Capture the cell that displays the provided text and extract its [x, y] central coordinate. 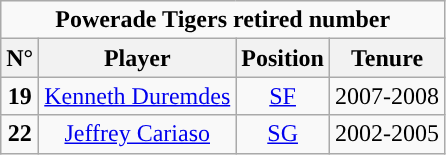
Player [138, 58]
Kenneth Duremdes [138, 96]
SG [283, 134]
2007-2008 [388, 96]
N° [20, 58]
Jeffrey Cariaso [138, 134]
SF [283, 96]
Tenure [388, 58]
2002-2005 [388, 134]
19 [20, 96]
22 [20, 134]
Powerade Tigers retired number [223, 20]
Position [283, 58]
